Return [X, Y] of the center of cell containing provided text 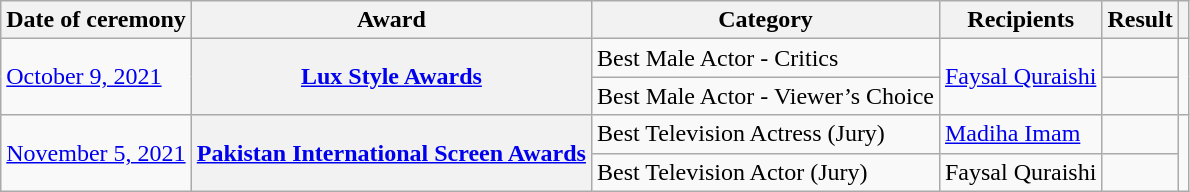
Best Male Actor - Critics [765, 58]
October 9, 2021 [96, 77]
Best Television Actress (Jury) [765, 134]
Category [765, 20]
Best Male Actor - Viewer’s Choice [765, 96]
November 5, 2021 [96, 153]
Best Television Actor (Jury) [765, 172]
Madiha Imam [1020, 134]
Date of ceremony [96, 20]
Lux Style Awards [391, 77]
Award [391, 20]
Pakistan International Screen Awards [391, 153]
Result [1140, 20]
Recipients [1020, 20]
